Search for the cell housing the specified text and yield its (x, y) center coordinate. 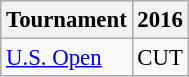
Tournament (66, 20)
CUT (160, 58)
2016 (160, 20)
U.S. Open (66, 58)
